Determine the (x, y) coordinate at the center of the cell enclosing the given text.  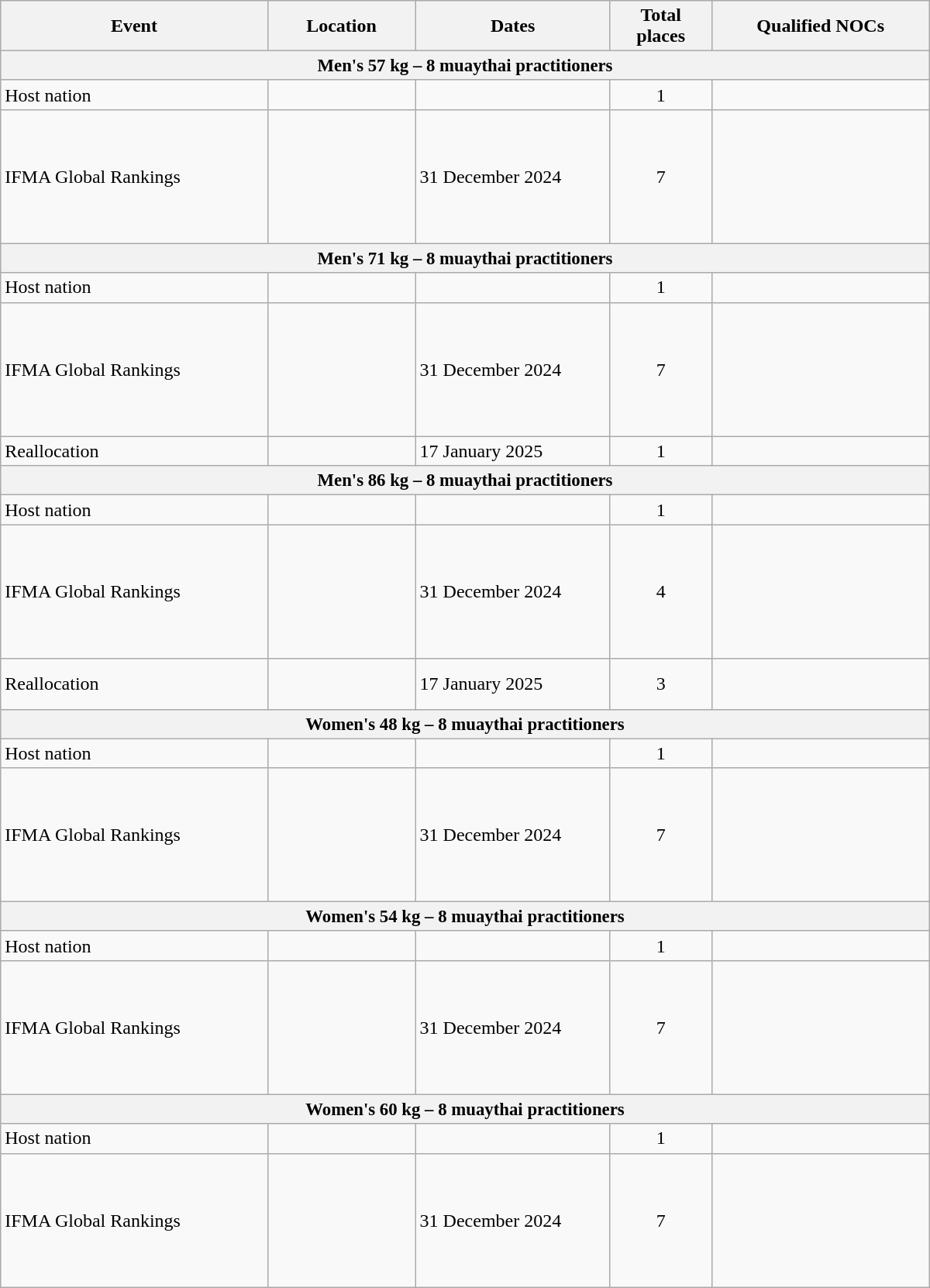
Location (341, 26)
Men's 71 kg – 8 muaythai practitioners (465, 259)
Women's 60 kg – 8 muaythai practitioners (465, 1110)
Qualified NOCs (820, 26)
3 (660, 684)
Women's 48 kg – 8 muaythai practitioners (465, 724)
Total places (660, 26)
Women's 54 kg – 8 muaythai practitioners (465, 917)
Dates (513, 26)
Men's 57 kg – 8 muaythai practitioners (465, 66)
Event (134, 26)
Men's 86 kg – 8 muaythai practitioners (465, 480)
4 (660, 592)
